From the cell containing the given text, extract its center point as [X, Y] coordinate. 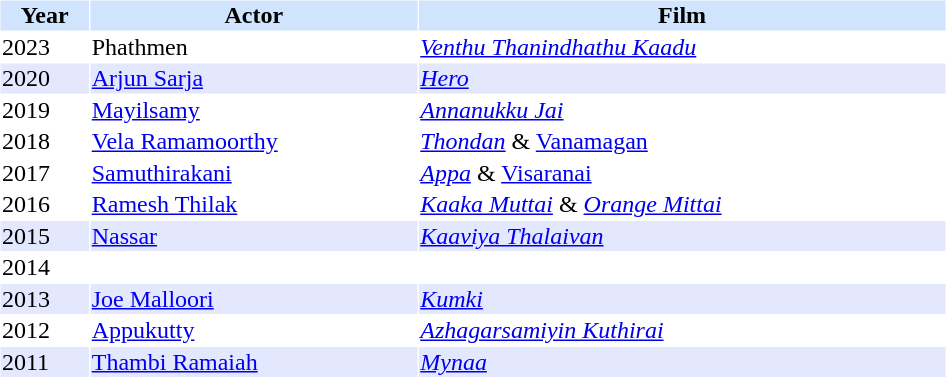
Appukutty [254, 331]
Kumki [682, 299]
Year [44, 15]
2013 [44, 299]
Appa & Visaranai [682, 173]
2018 [44, 141]
2020 [44, 79]
Kaaviya Thalaivan [682, 236]
Phathmen [254, 47]
Venthu Thanindhathu Kaadu [682, 47]
Arjun Sarja [254, 79]
2012 [44, 331]
2019 [44, 110]
Film [682, 15]
Joe Malloori [254, 299]
Hero [682, 79]
Thondan & Vanamagan [682, 141]
2016 [44, 205]
Samuthirakani [254, 173]
Actor [254, 15]
Azhagarsamiyin Kuthirai [682, 331]
2011 [44, 362]
2023 [44, 47]
Nassar [254, 236]
2015 [44, 236]
2014 [44, 267]
Thambi Ramaiah [254, 362]
Kaaka Muttai & Orange Mittai [682, 205]
Ramesh Thilak [254, 205]
Mayilsamy [254, 110]
Vela Ramamoorthy [254, 141]
2017 [44, 173]
Mynaa [682, 362]
Annanukku Jai [682, 110]
